Search for the cell housing the specified text and yield its [X, Y] center coordinate. 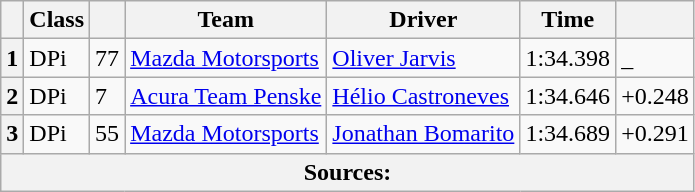
Sources: [348, 172]
+0.248 [656, 96]
3 [12, 134]
7 [108, 96]
Time [568, 20]
1:34.646 [568, 96]
Jonathan Bomarito [424, 134]
2 [12, 96]
Class [57, 20]
1 [12, 58]
Acura Team Penske [226, 96]
+0.291 [656, 134]
77 [108, 58]
1:34.398 [568, 58]
_ [656, 58]
Oliver Jarvis [424, 58]
1:34.689 [568, 134]
Team [226, 20]
55 [108, 134]
Hélio Castroneves [424, 96]
Driver [424, 20]
